Output the (X, Y) coordinate of the center of the cell containing the given text.  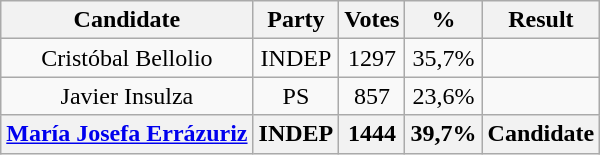
857 (372, 96)
23,6% (444, 96)
% (444, 20)
PS (296, 96)
Result (541, 20)
1444 (372, 134)
Party (296, 20)
35,7% (444, 58)
Votes (372, 20)
Cristóbal Bellolio (127, 58)
39,7% (444, 134)
Javier Insulza (127, 96)
María Josefa Errázuriz (127, 134)
1297 (372, 58)
